Search for the cell housing the specified text and yield its [x, y] center coordinate. 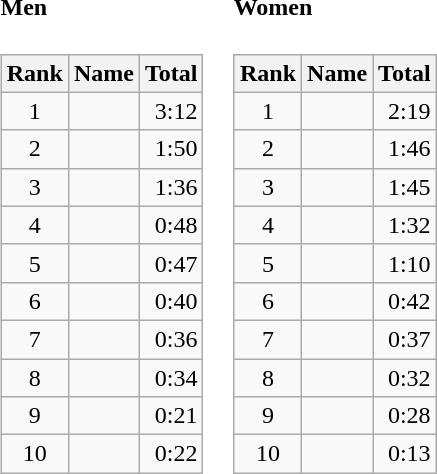
0:37 [405, 339]
1:50 [171, 149]
0:42 [405, 301]
3:12 [171, 111]
0:47 [171, 263]
1:32 [405, 225]
0:40 [171, 301]
0:22 [171, 454]
0:13 [405, 454]
2:19 [405, 111]
0:32 [405, 378]
1:45 [405, 187]
0:21 [171, 416]
0:36 [171, 339]
0:34 [171, 378]
1:10 [405, 263]
1:46 [405, 149]
0:28 [405, 416]
0:48 [171, 225]
1:36 [171, 187]
